Output the (x, y) coordinate of the center of the cell containing the given text.  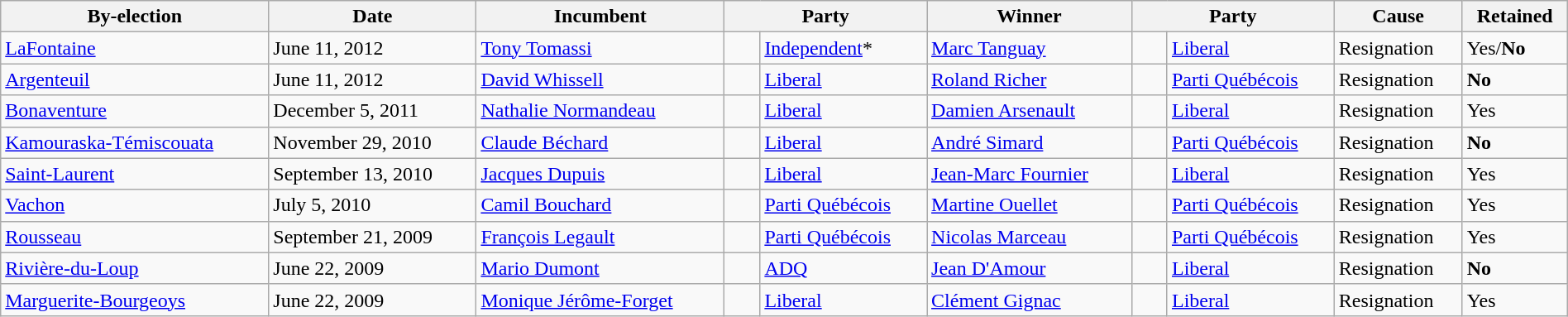
By-election (135, 17)
Yes/No (1515, 48)
Cause (1398, 17)
Camil Bouchard (600, 205)
Marguerite-Bourgeoys (135, 300)
Roland Richer (1030, 79)
Winner (1030, 17)
Date (372, 17)
Incumbent (600, 17)
Jean-Marc Fournier (1030, 174)
Rivière-du-Loup (135, 268)
September 21, 2009 (372, 237)
Monique Jérôme-Forget (600, 300)
Saint-Laurent (135, 174)
Independent* (844, 48)
November 29, 2010 (372, 142)
Bonaventure (135, 111)
Jacques Dupuis (600, 174)
Damien Arsenault (1030, 111)
Jean D'Amour (1030, 268)
LaFontaine (135, 48)
Nicolas Marceau (1030, 237)
Mario Dumont (600, 268)
Clément Gignac (1030, 300)
Nathalie Normandeau (600, 111)
Kamouraska-Témiscouata (135, 142)
December 5, 2011 (372, 111)
David Whissell (600, 79)
ADQ (844, 268)
Tony Tomassi (600, 48)
September 13, 2010 (372, 174)
Argenteuil (135, 79)
Vachon (135, 205)
André Simard (1030, 142)
Rousseau (135, 237)
François Legault (600, 237)
July 5, 2010 (372, 205)
Marc Tanguay (1030, 48)
Martine Ouellet (1030, 205)
Retained (1515, 17)
Claude Béchard (600, 142)
